From the cell containing the given text, extract its center point as (X, Y) coordinate. 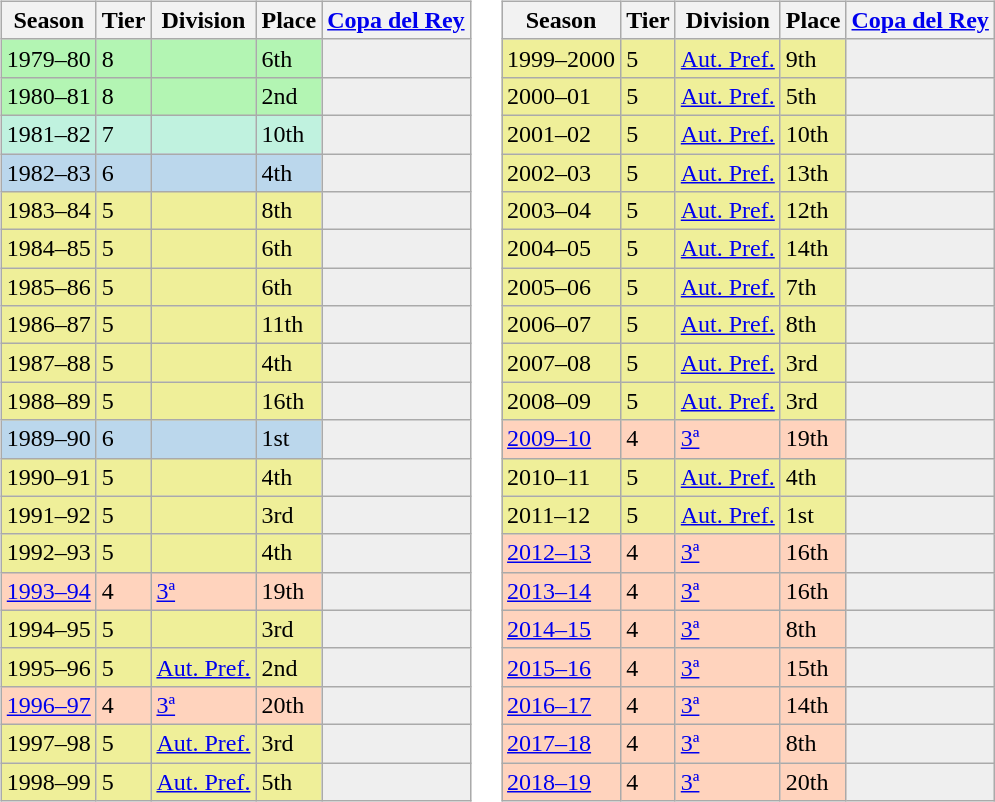
2000–01 (562, 96)
9th (813, 58)
7th (813, 287)
15th (813, 667)
11th (289, 325)
1990–91 (48, 477)
1988–89 (48, 401)
2009–10 (562, 439)
1991–92 (48, 515)
2012–13 (562, 553)
2018–19 (562, 781)
7 (124, 134)
1998–99 (48, 781)
1985–86 (48, 287)
2015–16 (562, 667)
1987–88 (48, 363)
1979–80 (48, 58)
2013–14 (562, 591)
2005–06 (562, 287)
2010–11 (562, 477)
2007–08 (562, 363)
2014–15 (562, 629)
1983–84 (48, 211)
2016–17 (562, 705)
1996–97 (48, 705)
1982–83 (48, 173)
12th (813, 211)
1999–2000 (562, 58)
13th (813, 173)
1980–81 (48, 96)
1992–93 (48, 553)
2006–07 (562, 325)
1989–90 (48, 439)
1994–95 (48, 629)
1993–94 (48, 591)
1981–82 (48, 134)
2001–02 (562, 134)
2011–12 (562, 515)
1995–96 (48, 667)
2004–05 (562, 249)
1984–85 (48, 249)
1997–98 (48, 743)
2002–03 (562, 173)
2017–18 (562, 743)
1986–87 (48, 325)
2003–04 (562, 211)
2008–09 (562, 401)
